Return (X, Y) of the center of cell containing provided text 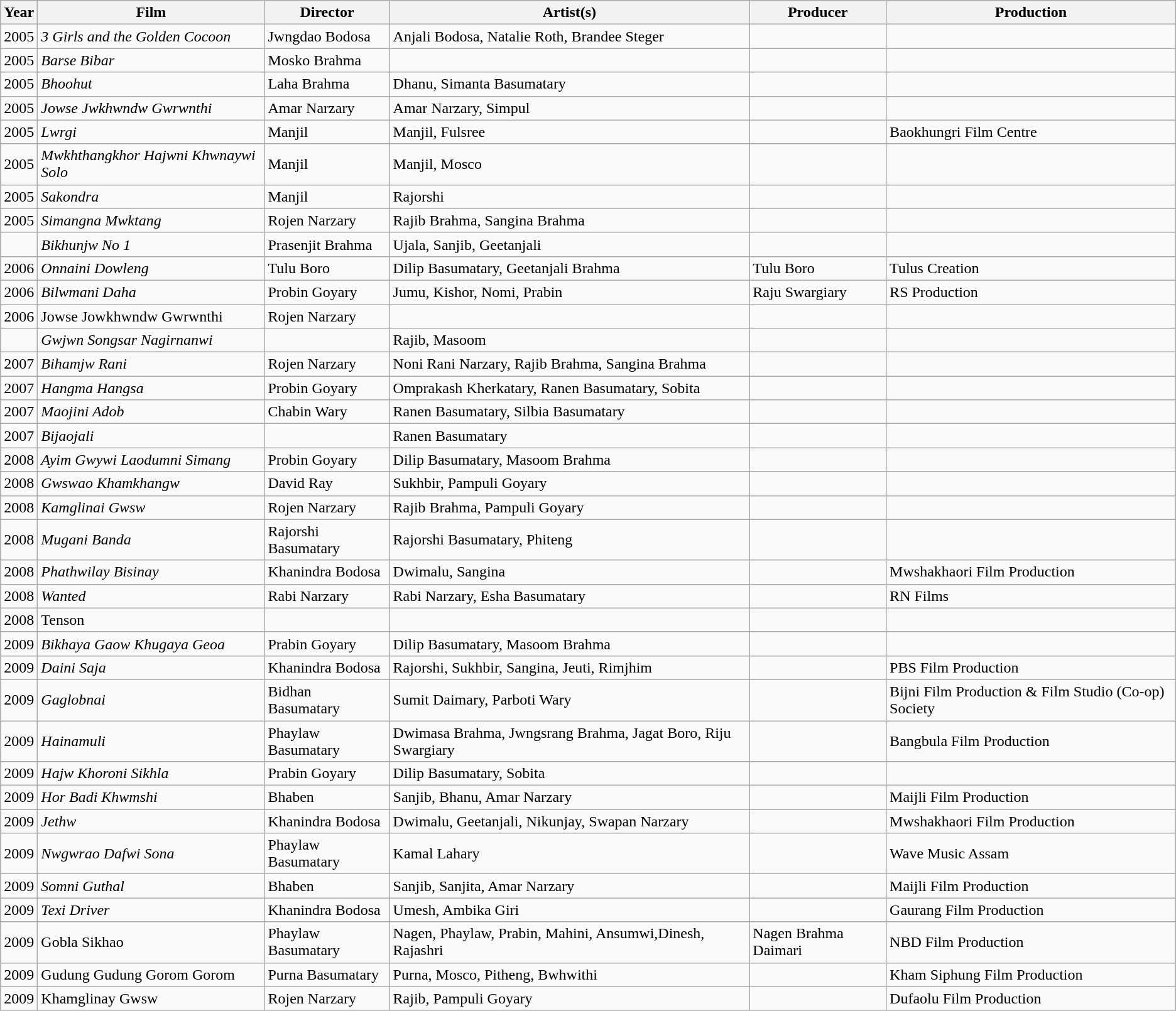
Sanjib, Bhanu, Amar Narzary (569, 797)
NBD Film Production (1032, 942)
Omprakash Kherkatary, Ranen Basumatary, Sobita (569, 388)
Year (19, 13)
Bangbula Film Production (1032, 741)
Prasenjit Brahma (327, 244)
Sumit Daimary, Parboti Wary (569, 700)
Jethw (151, 821)
Ujala, Sanjib, Geetanjali (569, 244)
Mugani Banda (151, 540)
Gaurang Film Production (1032, 910)
Wanted (151, 596)
Gwjwn Songsar Nagirnanwi (151, 340)
Mwkhthangkhor Hajwni Khwnaywi Solo (151, 165)
Onnaini Dowleng (151, 268)
Dwimasa Brahma, Jwngsrang Brahma, Jagat Boro, Riju Swargiary (569, 741)
Hor Badi Khwmshi (151, 797)
Gobla Sikhao (151, 942)
Jowse Jowkhwndw Gwrwnthi (151, 316)
Hainamuli (151, 741)
Laha Brahma (327, 84)
Jowse Jwkhwndw Gwrwnthi (151, 108)
3 Girls and the Golden Cocoon (151, 36)
Kamal Lahary (569, 854)
Khamglinay Gwsw (151, 998)
PBS Film Production (1032, 668)
Ayim Gwywi Laodumni Simang (151, 460)
Film (151, 13)
Tulus Creation (1032, 268)
Rajorshi Basumatary (327, 540)
Manjil, Mosco (569, 165)
RN Films (1032, 596)
Bijni Film Production & Film Studio (Co-op) Society (1032, 700)
Somni Guthal (151, 886)
Rabi Narzary (327, 596)
Texi Driver (151, 910)
Dufaolu Film Production (1032, 998)
Kamglinai Gwsw (151, 507)
Chabin Wary (327, 412)
Noni Rani Narzary, Rajib Brahma, Sangina Brahma (569, 364)
Nagen, Phaylaw, Prabin, Mahini, Ansumwi,Dinesh, Rajashri (569, 942)
Jwngdao Bodosa (327, 36)
Rajib, Pampuli Goyary (569, 998)
Bijaojali (151, 436)
Rajorshi (569, 197)
Sakondra (151, 197)
Dwimalu, Sangina (569, 572)
Purna Basumatary (327, 975)
David Ray (327, 484)
Producer (818, 13)
Simangna Mwktang (151, 220)
Dwimalu, Geetanjali, Nikunjay, Swapan Narzary (569, 821)
Maojini Adob (151, 412)
Rajib, Masoom (569, 340)
Purna, Mosco, Pitheng, Bwhwithi (569, 975)
Rabi Narzary, Esha Basumatary (569, 596)
Dhanu, Simanta Basumatary (569, 84)
Rajib Brahma, Pampuli Goyary (569, 507)
Nwgwrao Dafwi Sona (151, 854)
Bidhan Basumatary (327, 700)
Amar Narzary (327, 108)
Mosko Brahma (327, 60)
Phathwilay Bisinay (151, 572)
Tenson (151, 620)
Bihamjw Rani (151, 364)
Hangma Hangsa (151, 388)
Barse Bibar (151, 60)
Ranen Basumatary (569, 436)
RS Production (1032, 292)
Bikhaya Gaow Khugaya Geoa (151, 644)
Sanjib, Sanjita, Amar Narzary (569, 886)
Gaglobnai (151, 700)
Gwswao Khamkhangw (151, 484)
Director (327, 13)
Wave Music Assam (1032, 854)
Umesh, Ambika Giri (569, 910)
Bikhunjw No 1 (151, 244)
Baokhungri Film Centre (1032, 132)
Kham Siphung Film Production (1032, 975)
Artist(s) (569, 13)
Rajorshi Basumatary, Phiteng (569, 540)
Jumu, Kishor, Nomi, Prabin (569, 292)
Lwrgi (151, 132)
Daini Saja (151, 668)
Raju Swargiary (818, 292)
Rajorshi, Sukhbir, Sangina, Jeuti, Rimjhim (569, 668)
Nagen Brahma Daimari (818, 942)
Bhoohut (151, 84)
Manjil, Fulsree (569, 132)
Hajw Khoroni Sikhla (151, 774)
Amar Narzary, Simpul (569, 108)
Gudung Gudung Gorom Gorom (151, 975)
Production (1032, 13)
Dilip Basumatary, Sobita (569, 774)
Rajib Brahma, Sangina Brahma (569, 220)
Dilip Basumatary, Geetanjali Brahma (569, 268)
Sukhbir, Pampuli Goyary (569, 484)
Ranen Basumatary, Silbia Basumatary (569, 412)
Bilwmani Daha (151, 292)
Anjali Bodosa, Natalie Roth, Brandee Steger (569, 36)
